For the text-containing cell, return its midpoint in (X, Y) coordinate format. 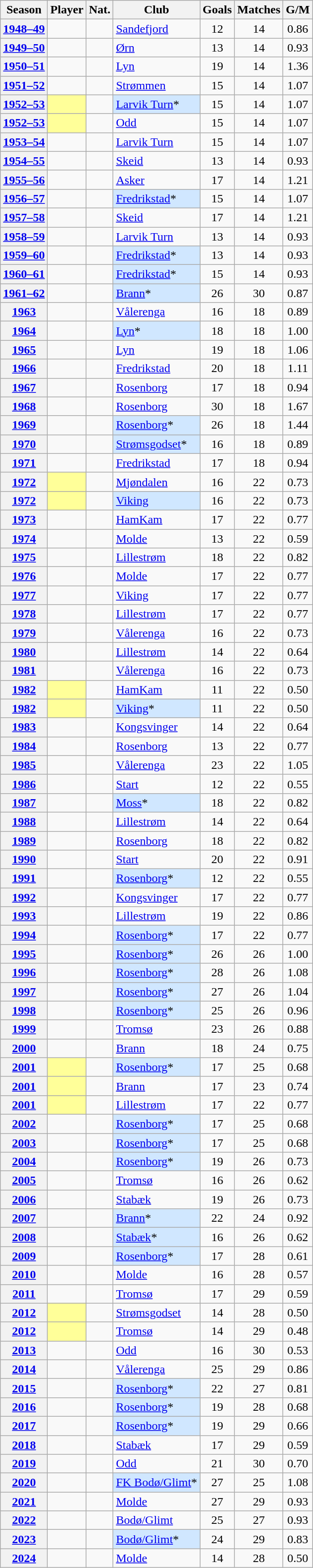
1975 (24, 558)
0.61 (298, 1256)
1960–61 (24, 274)
2024 (24, 1558)
1981 (24, 671)
1955–56 (24, 180)
1964 (24, 331)
Larvik Turn* (156, 104)
1.67 (298, 406)
1989 (24, 841)
1991 (24, 878)
1987 (24, 803)
1998 (24, 1010)
2002 (24, 1124)
2023 (24, 1539)
Lyn* (156, 331)
1995 (24, 954)
1969 (24, 425)
1977 (24, 595)
Mjøndalen (156, 482)
1.11 (298, 369)
2016 (24, 1407)
1957–58 (24, 217)
Ørn (156, 48)
1958–59 (24, 237)
2005 (24, 1181)
Matches (259, 10)
0.70 (298, 1464)
Moss* (156, 803)
1986 (24, 784)
1.36 (298, 66)
1953–54 (24, 142)
1983 (24, 727)
Goals (217, 10)
Season (24, 10)
2008 (24, 1237)
1971 (24, 463)
1992 (24, 897)
2018 (24, 1445)
1965 (24, 350)
2003 (24, 1142)
2010 (24, 1275)
2017 (24, 1426)
2014 (24, 1369)
1974 (24, 538)
1999 (24, 1029)
Nat. (100, 10)
2022 (24, 1520)
1963 (24, 312)
0.48 (298, 1331)
Club (156, 10)
G/M (298, 10)
Strømmen (156, 85)
1.06 (298, 350)
1993 (24, 916)
1970 (24, 444)
1979 (24, 633)
0.53 (298, 1350)
21 (217, 1464)
0.88 (298, 1029)
1966 (24, 369)
0.57 (298, 1275)
1949–50 (24, 48)
1978 (24, 614)
2020 (24, 1483)
1997 (24, 992)
Bodø/Glimt* (156, 1539)
1959–60 (24, 255)
0.83 (298, 1539)
2013 (24, 1350)
0.87 (298, 293)
FK Bodø/Glimt* (156, 1483)
1984 (24, 746)
1990 (24, 860)
0.96 (298, 1010)
0.75 (298, 1048)
Bodø/Glimt (156, 1520)
1954–55 (24, 161)
Strømsgodset* (156, 444)
1950–51 (24, 66)
0.91 (298, 860)
1956–57 (24, 198)
0.92 (298, 1218)
2009 (24, 1256)
1985 (24, 765)
1967 (24, 387)
1951–52 (24, 85)
2007 (24, 1218)
2011 (24, 1294)
2000 (24, 1048)
2006 (24, 1199)
Stabæk* (156, 1237)
1973 (24, 519)
2019 (24, 1464)
1976 (24, 576)
2015 (24, 1388)
1994 (24, 935)
2004 (24, 1162)
1988 (24, 821)
Asker (156, 180)
1968 (24, 406)
1961–62 (24, 293)
2021 (24, 1502)
Player (67, 10)
0.66 (298, 1426)
Sandefjord (156, 29)
0.74 (298, 1086)
1980 (24, 652)
1.05 (298, 765)
1948–49 (24, 29)
Viking* (156, 708)
1.04 (298, 992)
0.81 (298, 1388)
1.44 (298, 425)
Strømsgodset (156, 1313)
1996 (24, 973)
